Return the (X, Y) coordinate for the center point of the cell that contains the specified text.  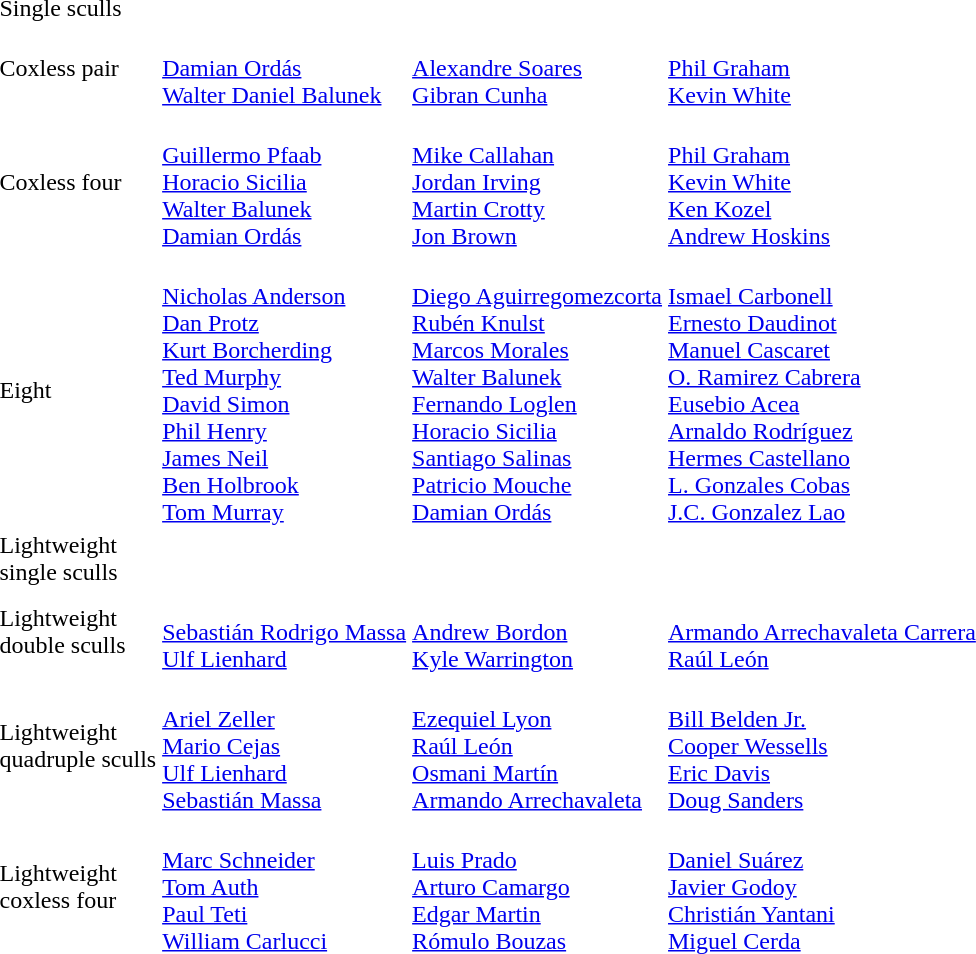
Ezequiel LyonRaúl LeónOsmani MartínArmando Arrechavaleta (538, 746)
Alexandre Soares Gibran Cunha (538, 68)
Guillermo PfaabHoracio SiciliaWalter BalunekDamian Ordás (284, 182)
Diego AguirregomezcortaRubén KnulstMarcos MoralesWalter BalunekFernando LoglenHoracio SiciliaSantiago SalinasPatricio MoucheDamian Ordás (538, 390)
Sebastián Rodrigo MassaUlf Lienhard (284, 632)
Nicholas AndersonDan ProtzKurt BorcherdingTed MurphyDavid SimonPhil HenryJames NeilBen HolbrookTom Murray (284, 390)
Andrew Bordon Kyle Warrington (538, 632)
Ariel ZellerMario CejasUlf LienhardSebastián Massa (284, 746)
Damian Ordás Walter Daniel Balunek (284, 68)
Mike CallahanJordan IrvingMartin CrottyJon Brown (538, 182)
